Search for the cell housing the specified text and yield its (X, Y) center coordinate. 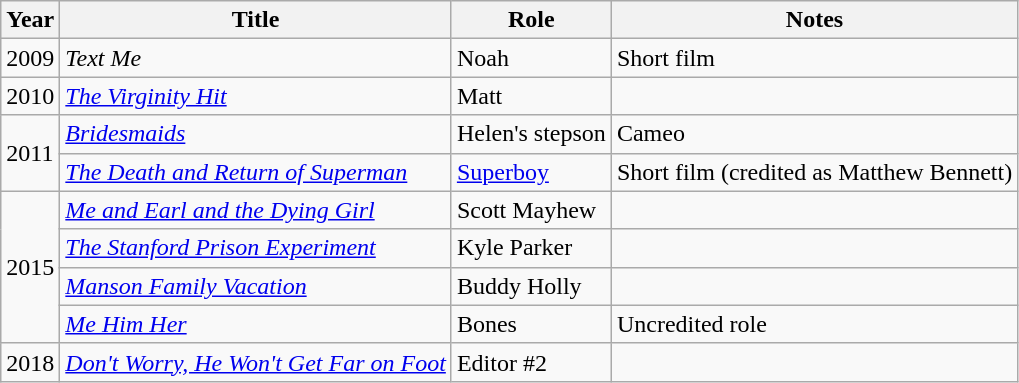
Bridesmaids (256, 134)
Superboy (531, 172)
Role (531, 20)
Uncredited role (814, 324)
Short film (814, 58)
2018 (30, 362)
Editor #2 (531, 362)
Helen's stepson (531, 134)
The Stanford Prison Experiment (256, 248)
Scott Mayhew (531, 210)
Buddy Holly (531, 286)
Bones (531, 324)
2010 (30, 96)
Text Me (256, 58)
Kyle Parker (531, 248)
Me Him Her (256, 324)
Year (30, 20)
Short film (credited as Matthew Bennett) (814, 172)
Don't Worry, He Won't Get Far on Foot (256, 362)
The Virginity Hit (256, 96)
2015 (30, 267)
Me and Earl and the Dying Girl (256, 210)
Notes (814, 20)
Manson Family Vacation (256, 286)
Cameo (814, 134)
The Death and Return of Superman (256, 172)
Matt (531, 96)
Title (256, 20)
2011 (30, 153)
Noah (531, 58)
2009 (30, 58)
